Extract the (x, y) coordinate from the center of the cell holding the provided text.  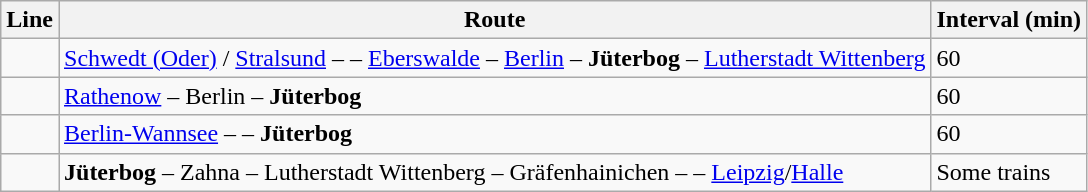
Route (494, 20)
Schwedt (Oder) / Stralsund – – Eberswalde – Berlin – Jüterbog – Lutherstadt Wittenberg (494, 58)
Jüterbog – Zahna – Lutherstadt Wittenberg – Gräfenhainichen – – Leipzig/Halle (494, 172)
Line (30, 20)
Some trains (1009, 172)
Rathenow – Berlin – Jüterbog (494, 96)
Interval (min) (1009, 20)
Berlin-Wannsee – – Jüterbog (494, 134)
